Pinpoint the cell where the given text exists, returning its [x, y] midpoint coordinate. 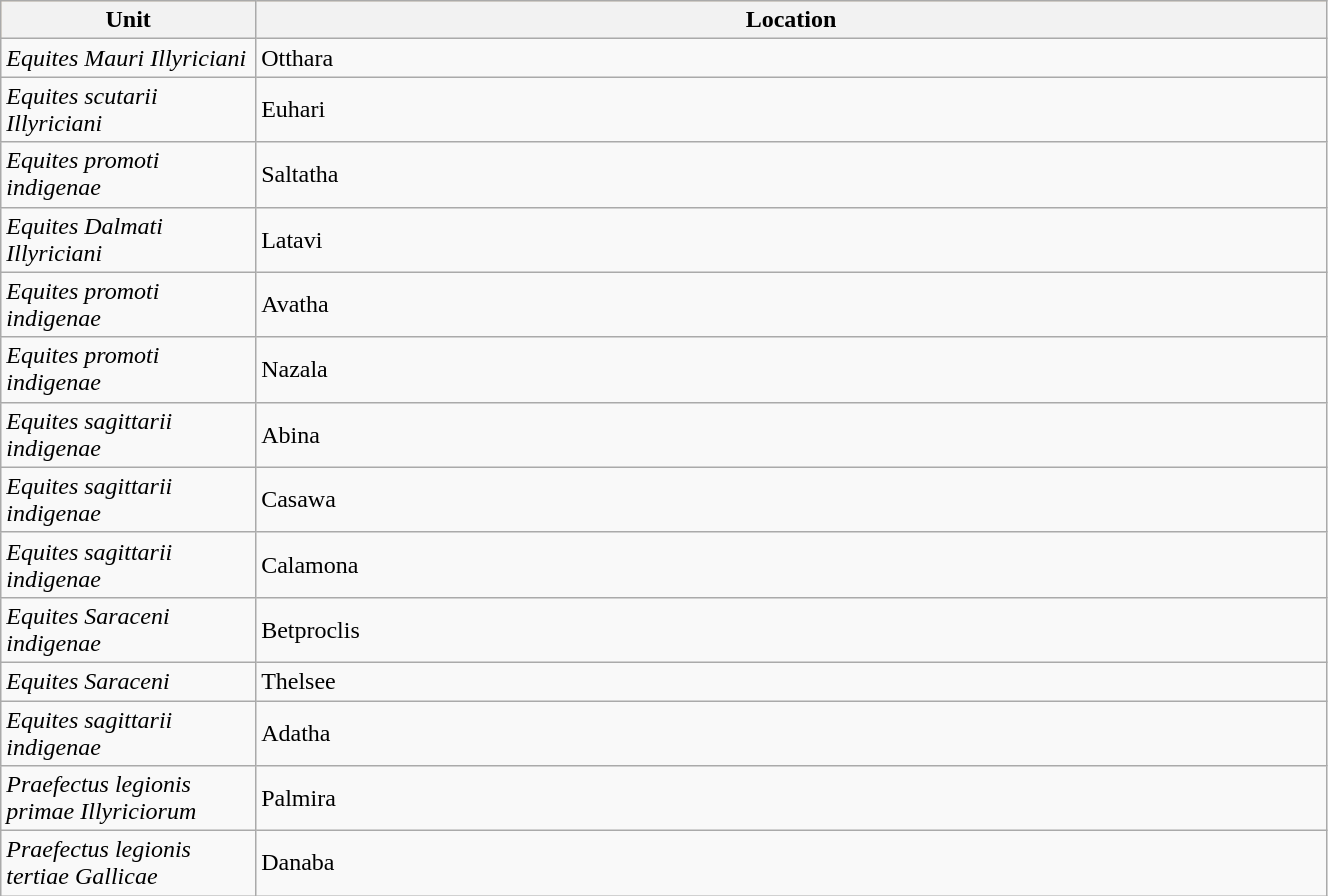
Unit [128, 20]
Calamona [792, 564]
Abina [792, 434]
Casawa [792, 500]
Betproclis [792, 630]
Danaba [792, 864]
Adatha [792, 732]
Latavi [792, 240]
Saltatha [792, 174]
Equites Saraceni [128, 681]
Otthara [792, 58]
Equites Mauri Illyriciani [128, 58]
Thelsee [792, 681]
Equites Saraceni indigenae [128, 630]
Location [792, 20]
Nazala [792, 370]
Equites Dalmati Illyriciani [128, 240]
Palmira [792, 798]
Praefectus legionis primae Illyriciorum [128, 798]
Avatha [792, 304]
Equites scutarii Illyriciani [128, 110]
Praefectus legionis tertiae Gallicae [128, 864]
Euhari [792, 110]
